Locate the cell with the specified text and output its [x, y] center coordinate. 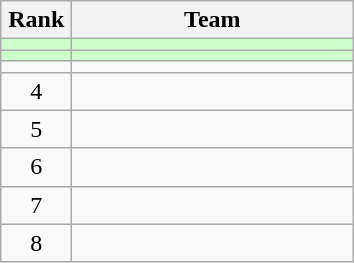
Team [212, 20]
4 [36, 91]
7 [36, 205]
6 [36, 167]
Rank [36, 20]
8 [36, 243]
5 [36, 129]
